Scan for the cell matching the given text and deliver its (X, Y) coordinate at center. 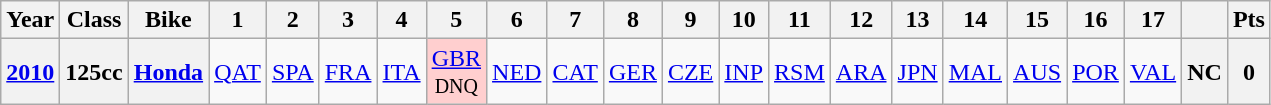
Pts (1248, 20)
MAL (975, 72)
NC (1205, 72)
15 (1038, 20)
4 (402, 20)
RSM (800, 72)
NED (517, 72)
1 (238, 20)
16 (1096, 20)
INP (744, 72)
7 (575, 20)
ITA (402, 72)
5 (456, 20)
125cc (94, 72)
17 (1152, 20)
QAT (238, 72)
3 (348, 20)
GBRDNQ (456, 72)
2010 (30, 72)
CZE (690, 72)
AUS (1038, 72)
VAL (1152, 72)
11 (800, 20)
SPA (292, 72)
12 (861, 20)
6 (517, 20)
CAT (575, 72)
0 (1248, 72)
8 (632, 20)
POR (1096, 72)
14 (975, 20)
9 (690, 20)
13 (918, 20)
10 (744, 20)
JPN (918, 72)
Bike (168, 20)
2 (292, 20)
Honda (168, 72)
Year (30, 20)
Class (94, 20)
FRA (348, 72)
GER (632, 72)
ARA (861, 72)
